Extract the (X, Y) coordinate from the center of the cell holding the provided text.  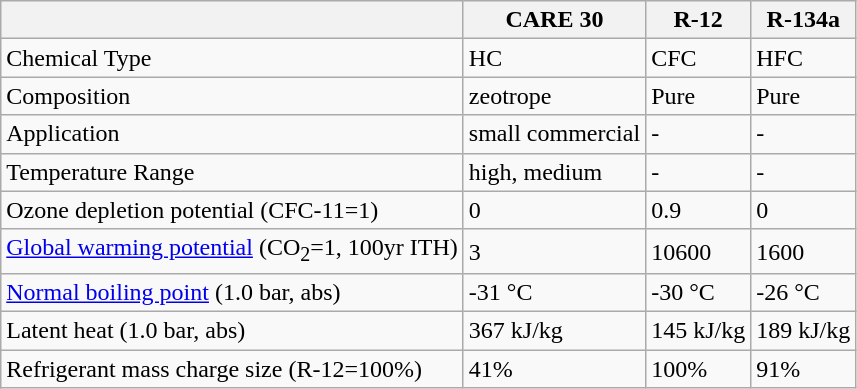
-31 °C (554, 292)
Latent heat (1.0 bar, abs) (232, 331)
-30 °C (698, 292)
367 kJ/kg (554, 331)
Chemical Type (232, 58)
41% (554, 369)
high, medium (554, 172)
HFC (804, 58)
R-134a (804, 20)
145 kJ/kg (698, 331)
189 kJ/kg (804, 331)
3 (554, 251)
10600 (698, 251)
0.9 (698, 210)
-26 °C (804, 292)
CFC (698, 58)
CARE 30 (554, 20)
HC (554, 58)
Temperature Range (232, 172)
zeotrope (554, 96)
Composition (232, 96)
100% (698, 369)
R-12 (698, 20)
91% (804, 369)
Ozone depletion potential (CFC-11=1) (232, 210)
Normal boiling point (1.0 bar, abs) (232, 292)
1600 (804, 251)
Application (232, 134)
Refrigerant mass charge size (R-12=100%) (232, 369)
small commercial (554, 134)
Global warming potential (CO2=1, 100yr ITH) (232, 251)
